Provide the (x, y) coordinate of the cell's center where the given text is located.  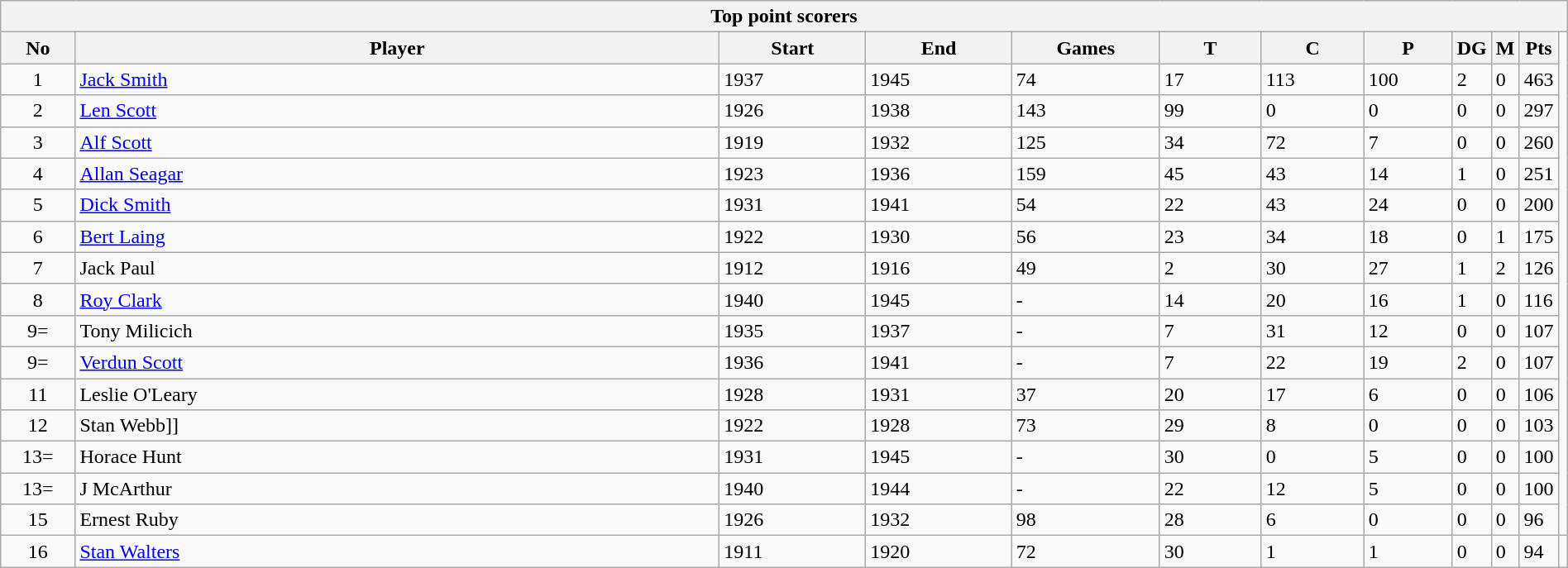
Ernest Ruby (397, 520)
Pts (1538, 48)
Player (397, 48)
1916 (939, 268)
56 (1085, 236)
1938 (939, 111)
98 (1085, 520)
Top point scorers (784, 17)
27 (1408, 268)
49 (1085, 268)
Stan Walters (397, 551)
No (38, 48)
126 (1538, 268)
37 (1085, 394)
159 (1085, 174)
116 (1538, 299)
Jack Paul (397, 268)
113 (1312, 79)
125 (1085, 142)
45 (1211, 174)
15 (38, 520)
Len Scott (397, 111)
251 (1538, 174)
Allan Seagar (397, 174)
Games (1085, 48)
96 (1538, 520)
Alf Scott (397, 142)
J McArthur (397, 489)
260 (1538, 142)
29 (1211, 426)
Dick Smith (397, 205)
Horace Hunt (397, 457)
73 (1085, 426)
54 (1085, 205)
11 (38, 394)
P (1408, 48)
24 (1408, 205)
103 (1538, 426)
Bert Laing (397, 236)
143 (1085, 111)
Roy Clark (397, 299)
1935 (792, 331)
Jack Smith (397, 79)
94 (1538, 551)
1920 (939, 551)
23 (1211, 236)
3 (38, 142)
18 (1408, 236)
Stan Webb]] (397, 426)
Start (792, 48)
1923 (792, 174)
Leslie O'Leary (397, 394)
4 (38, 174)
1919 (792, 142)
T (1211, 48)
DG (1472, 48)
463 (1538, 79)
Tony Milicich (397, 331)
1930 (939, 236)
End (939, 48)
19 (1408, 362)
C (1312, 48)
74 (1085, 79)
297 (1538, 111)
99 (1211, 111)
1911 (792, 551)
Verdun Scott (397, 362)
1912 (792, 268)
31 (1312, 331)
28 (1211, 520)
M (1505, 48)
1944 (939, 489)
200 (1538, 205)
106 (1538, 394)
175 (1538, 236)
